Pinpoint the cell where the given text exists, returning its [x, y] midpoint coordinate. 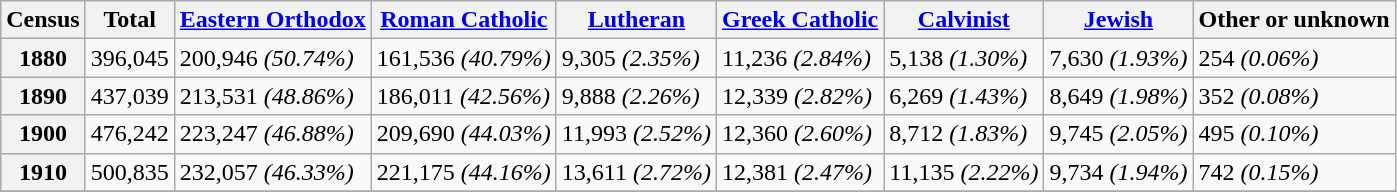
8,649 (1.98%) [1118, 96]
213,531 (48.86%) [272, 96]
Census [43, 20]
495 (0.10%) [1294, 134]
500,835 [130, 172]
9,734 (1.94%) [1118, 172]
209,690 (44.03%) [464, 134]
Total [130, 20]
Roman Catholic [464, 20]
186,011 (42.56%) [464, 96]
223,247 (46.88%) [272, 134]
12,360 (2.60%) [800, 134]
1880 [43, 58]
476,242 [130, 134]
Other or unknown [1294, 20]
352 (0.08%) [1294, 96]
11,993 (2.52%) [636, 134]
221,175 (44.16%) [464, 172]
254 (0.06%) [1294, 58]
742 (0.15%) [1294, 172]
9,305 (2.35%) [636, 58]
6,269 (1.43%) [964, 96]
7,630 (1.93%) [1118, 58]
11,135 (2.22%) [964, 172]
232,057 (46.33%) [272, 172]
8,712 (1.83%) [964, 134]
396,045 [130, 58]
5,138 (1.30%) [964, 58]
Eastern Orthodox [272, 20]
9,745 (2.05%) [1118, 134]
1890 [43, 96]
13,611 (2.72%) [636, 172]
12,339 (2.82%) [800, 96]
200,946 (50.74%) [272, 58]
Greek Catholic [800, 20]
9,888 (2.26%) [636, 96]
12,381 (2.47%) [800, 172]
161,536 (40.79%) [464, 58]
437,039 [130, 96]
Jewish [1118, 20]
Lutheran [636, 20]
Calvinist [964, 20]
1910 [43, 172]
11,236 (2.84%) [800, 58]
1900 [43, 134]
